From the cell containing the given text, extract its center point as [x, y] coordinate. 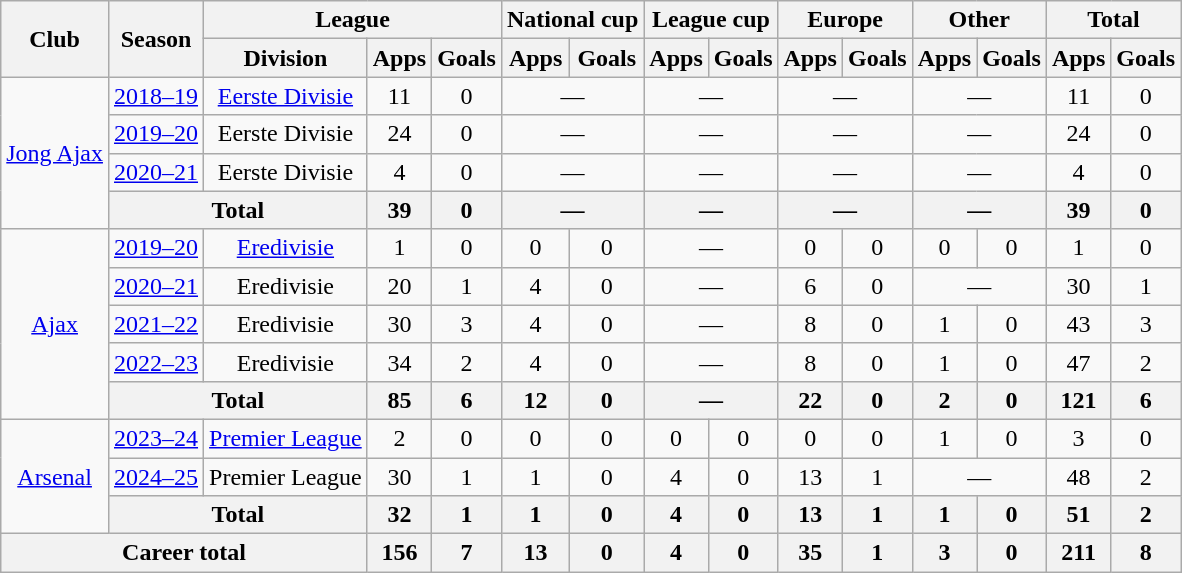
121 [1078, 400]
47 [1078, 362]
211 [1078, 553]
League [353, 20]
Europe [845, 20]
12 [535, 400]
Arsenal [55, 476]
32 [399, 515]
Ajax [55, 324]
Career total [184, 553]
20 [399, 286]
51 [1078, 515]
22 [810, 400]
156 [399, 553]
34 [399, 362]
2018–19 [156, 96]
2022–23 [156, 362]
Club [55, 39]
League cup [711, 20]
2023–24 [156, 438]
Jong Ajax [55, 153]
85 [399, 400]
43 [1078, 324]
35 [810, 553]
7 [467, 553]
2024–25 [156, 477]
2021–22 [156, 324]
Division [286, 58]
Other [979, 20]
48 [1078, 477]
National cup [572, 20]
Season [156, 39]
